Return the [x, y] coordinate for the center point of the cell that contains the specified text.  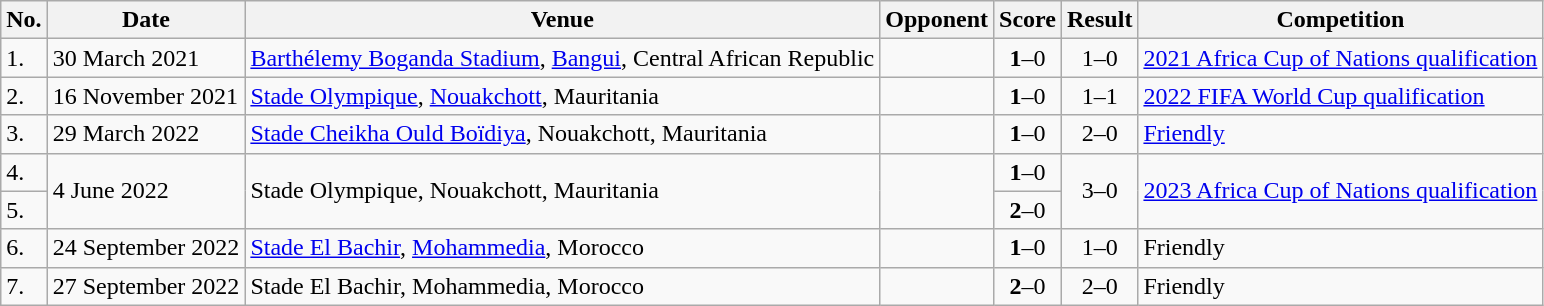
2022 FIFA World Cup qualification [1340, 96]
27 September 2022 [146, 286]
No. [24, 20]
2023 Africa Cup of Nations qualification [1340, 191]
3–0 [1100, 191]
1. [24, 58]
3. [24, 134]
Stade Cheikha Ould Boïdiya, Nouakchott, Mauritania [562, 134]
4 June 2022 [146, 191]
Result [1100, 20]
Date [146, 20]
6. [24, 248]
Score [1028, 20]
Opponent [937, 20]
29 March 2022 [146, 134]
30 March 2021 [146, 58]
Competition [1340, 20]
Venue [562, 20]
24 September 2022 [146, 248]
2. [24, 96]
16 November 2021 [146, 96]
7. [24, 286]
Barthélemy Boganda Stadium, Bangui, Central African Republic [562, 58]
4. [24, 172]
5. [24, 210]
2021 Africa Cup of Nations qualification [1340, 58]
1–1 [1100, 96]
